Return (X, Y) of the center of cell containing provided text 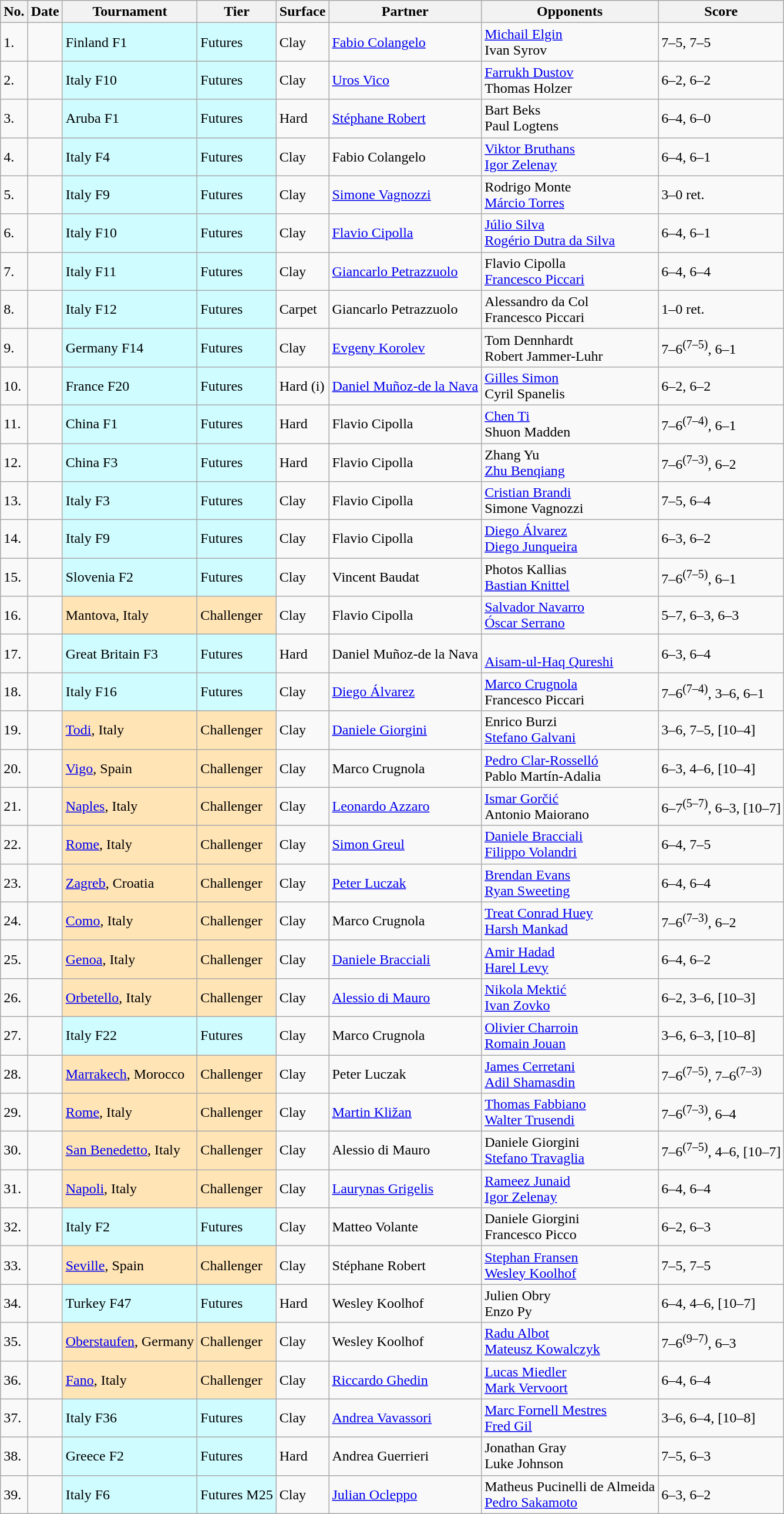
3–6, 6–3, [10–8] (721, 1035)
6–3, 4–6, [10–4] (721, 768)
Simone Vagnozzi (405, 195)
Great Britain F3 (130, 653)
21. (14, 806)
24. (14, 921)
Mantova, Italy (130, 616)
1–0 ret. (721, 309)
6–4, 4–6, [10–7] (721, 1303)
Matheus Pucinelli de Almeida Pedro Sakamoto (570, 1495)
Martin Kližan (405, 1113)
Opponents (570, 12)
Genoa, Italy (130, 959)
33. (14, 1265)
France F20 (130, 385)
Daniele Giorgini Stefano Travaglia (570, 1150)
6–2, 3–6, [10–3] (721, 998)
3–6, 7–5, [10–4] (721, 730)
Tournament (130, 12)
Radu Albot Mateusz Kowalczyk (570, 1342)
Marc Fornell Mestres Fred Gil (570, 1418)
9. (14, 348)
Marrakech, Morocco (130, 1074)
Salvador Navarro Óscar Serrano (570, 616)
Nikola Mektić Ivan Zovko (570, 998)
Stephan Fransen Wesley Koolhof (570, 1265)
Amir Hadad Harel Levy (570, 959)
19. (14, 730)
Hard (i) (302, 385)
10. (14, 385)
Como, Italy (130, 921)
34. (14, 1303)
26. (14, 998)
7–6(7–5), 7–6(7–3) (721, 1074)
28. (14, 1074)
22. (14, 845)
8. (14, 309)
Slovenia F2 (130, 577)
4. (14, 156)
Rodrigo Monte Márcio Torres (570, 195)
Michail Elgin Ivan Syrov (570, 42)
7–6(7–5), 4–6, [10–7] (721, 1150)
37. (14, 1418)
Germany F14 (130, 348)
Tier (237, 12)
7–6(7–3), 6–4 (721, 1113)
Fano, Italy (130, 1379)
Thomas Fabbiano Walter Trusendi (570, 1113)
Tom Dennhardt Robert Jammer-Luhr (570, 348)
Napoli, Italy (130, 1189)
6. (14, 233)
Andrea Vavassori (405, 1418)
James Cerretani Adil Shamasdin (570, 1074)
Júlio Silva Rogério Dutra da Silva (570, 233)
Surface (302, 12)
29. (14, 1113)
Score (721, 12)
7–6(9–7), 6–3 (721, 1342)
Diego Álvarez Diego Junqueira (570, 539)
Ismar Gorčić Antonio Maiorano (570, 806)
Flavio Cipolla Francesco Piccari (570, 271)
3–6, 6–4, [10–8] (721, 1418)
Futures M25 (237, 1495)
Italy F4 (130, 156)
Carpet (302, 309)
Brendan Evans Ryan Sweeting (570, 882)
Marco Crugnola Francesco Piccari (570, 692)
Zhang Yu Zhu Benqiang (570, 462)
5–7, 6–3, 6–3 (721, 616)
6–3, 6–4 (721, 653)
Julian Ocleppo (405, 1495)
Alessandro da Col Francesco Piccari (570, 309)
Greece F2 (130, 1456)
Pedro Clar-Rosselló Pablo Martín-Adalia (570, 768)
Italy F11 (130, 271)
36. (14, 1379)
Viktor Bruthans Igor Zelenay (570, 156)
Zagreb, Croatia (130, 882)
Rameez Junaid Igor Zelenay (570, 1189)
Daniele Bracciali (405, 959)
Orbetello, Italy (130, 998)
2. (14, 80)
Jonathan Gray Luke Johnson (570, 1456)
No. (14, 12)
11. (14, 424)
China F1 (130, 424)
7–5, 6–3 (721, 1456)
Cristian Brandi Simone Vagnozzi (570, 501)
Leonardo Azzaro (405, 806)
Turkey F47 (130, 1303)
Aisam-ul-Haq Qureshi (570, 653)
7–5, 6–4 (721, 501)
Lucas Miedler Mark Vervoort (570, 1379)
3. (14, 119)
32. (14, 1227)
5. (14, 195)
Bart Beks Paul Logtens (570, 119)
Oberstaufen, Germany (130, 1342)
Uros Vico (405, 80)
Daniele Giorgini (405, 730)
Andrea Guerrieri (405, 1456)
Photos Kallias Bastian Knittel (570, 577)
Italy F36 (130, 1418)
6–4, 7–5 (721, 845)
14. (14, 539)
6–4, 6–2 (721, 959)
Date (45, 12)
San Benedetto, Italy (130, 1150)
Italy F6 (130, 1495)
Gilles Simon Cyril Spanelis (570, 385)
35. (14, 1342)
Enrico Burzi Stefano Galvani (570, 730)
Daniele Bracciali Filippo Volandri (570, 845)
Vincent Baudat (405, 577)
23. (14, 882)
18. (14, 692)
Vigo, Spain (130, 768)
13. (14, 501)
Italy F12 (130, 309)
38. (14, 1456)
30. (14, 1150)
Naples, Italy (130, 806)
Treat Conrad Huey Harsh Mankad (570, 921)
Todi, Italy (130, 730)
Riccardo Ghedin (405, 1379)
3–0 ret. (721, 195)
Laurynas Grigelis (405, 1189)
Simon Greul (405, 845)
Farrukh Dustov Thomas Holzer (570, 80)
31. (14, 1189)
Italy F3 (130, 501)
Finland F1 (130, 42)
Julien Obry Enzo Py (570, 1303)
7–6(7–4), 6–1 (721, 424)
Evgeny Korolev (405, 348)
16. (14, 616)
Chen Ti Shuon Madden (570, 424)
China F3 (130, 462)
Italy F22 (130, 1035)
Diego Álvarez (405, 692)
6–4, 6–0 (721, 119)
39. (14, 1495)
Italy F2 (130, 1227)
17. (14, 653)
20. (14, 768)
6–7(5–7), 6–3, [10–7] (721, 806)
7. (14, 271)
Matteo Volante (405, 1227)
Italy F16 (130, 692)
Partner (405, 12)
Daniele Giorgini Francesco Picco (570, 1227)
6–2, 6–3 (721, 1227)
7–6(7–4), 3–6, 6–1 (721, 692)
12. (14, 462)
15. (14, 577)
Aruba F1 (130, 119)
Olivier Charroin Romain Jouan (570, 1035)
Seville, Spain (130, 1265)
25. (14, 959)
27. (14, 1035)
1. (14, 42)
